Extract the [X, Y] coordinate from the center of the cell holding the provided text.  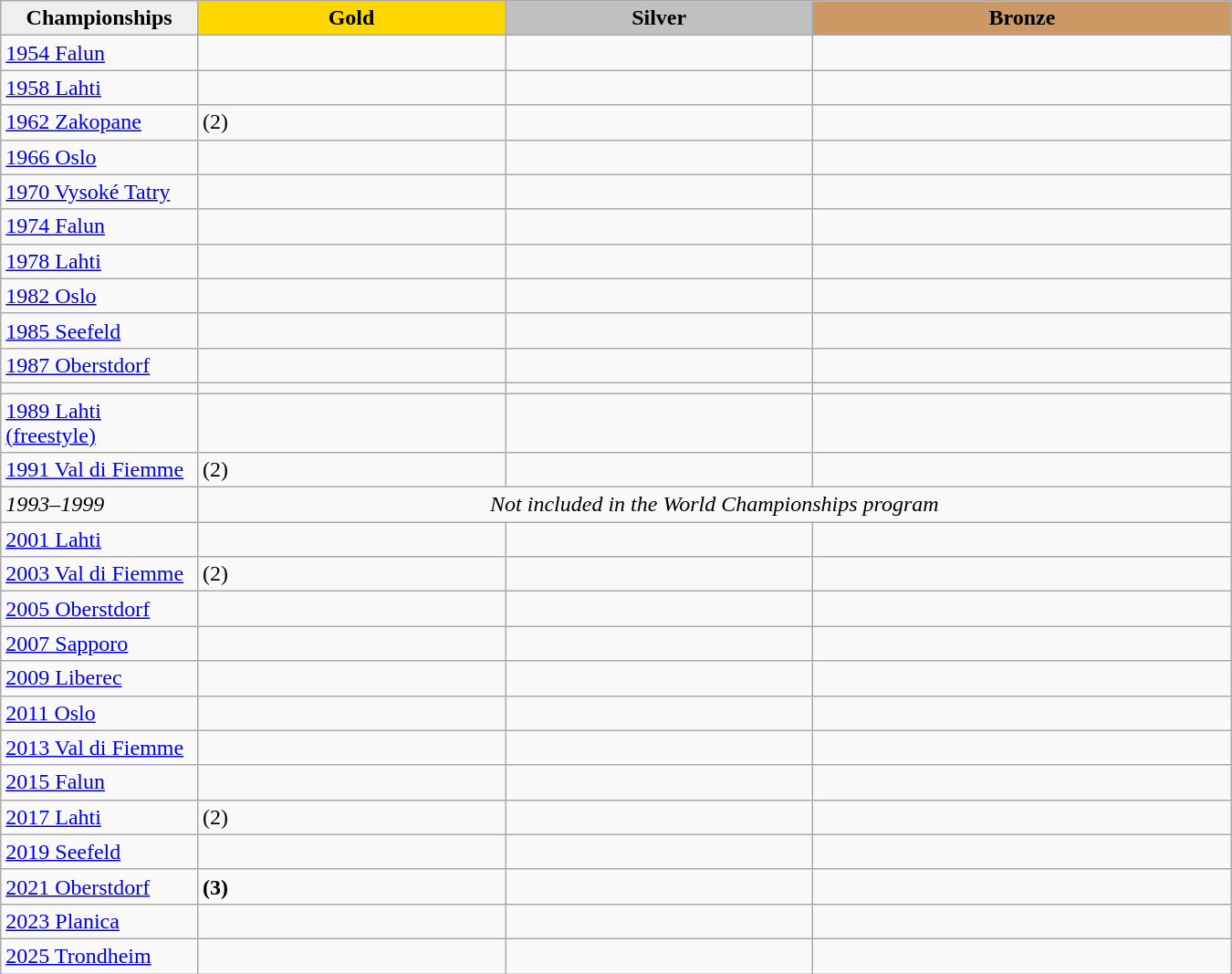
Not included in the World Championships program [714, 505]
1966 Oslo [99, 157]
1991 Val di Fiemme [99, 470]
1958 Lahti [99, 88]
(3) [350, 886]
2001 Lahti [99, 539]
Championships [99, 18]
1993–1999 [99, 505]
1974 Falun [99, 226]
1987 Oberstdorf [99, 365]
1985 Seefeld [99, 330]
1989 Lahti (freestyle) [99, 422]
2005 Oberstdorf [99, 609]
2011 Oslo [99, 713]
2023 Planica [99, 921]
Silver [659, 18]
1962 Zakopane [99, 122]
2009 Liberec [99, 678]
2007 Sapporo [99, 644]
2003 Val di Fiemme [99, 574]
2019 Seefeld [99, 852]
1978 Lahti [99, 261]
1970 Vysoké Tatry [99, 192]
2015 Falun [99, 782]
Bronze [1022, 18]
1982 Oslo [99, 296]
2017 Lahti [99, 817]
2013 Val di Fiemme [99, 748]
1954 Falun [99, 53]
2021 Oberstdorf [99, 886]
Gold [350, 18]
2025 Trondheim [99, 956]
